Locate the cell with the specified text and output its (x, y) center coordinate. 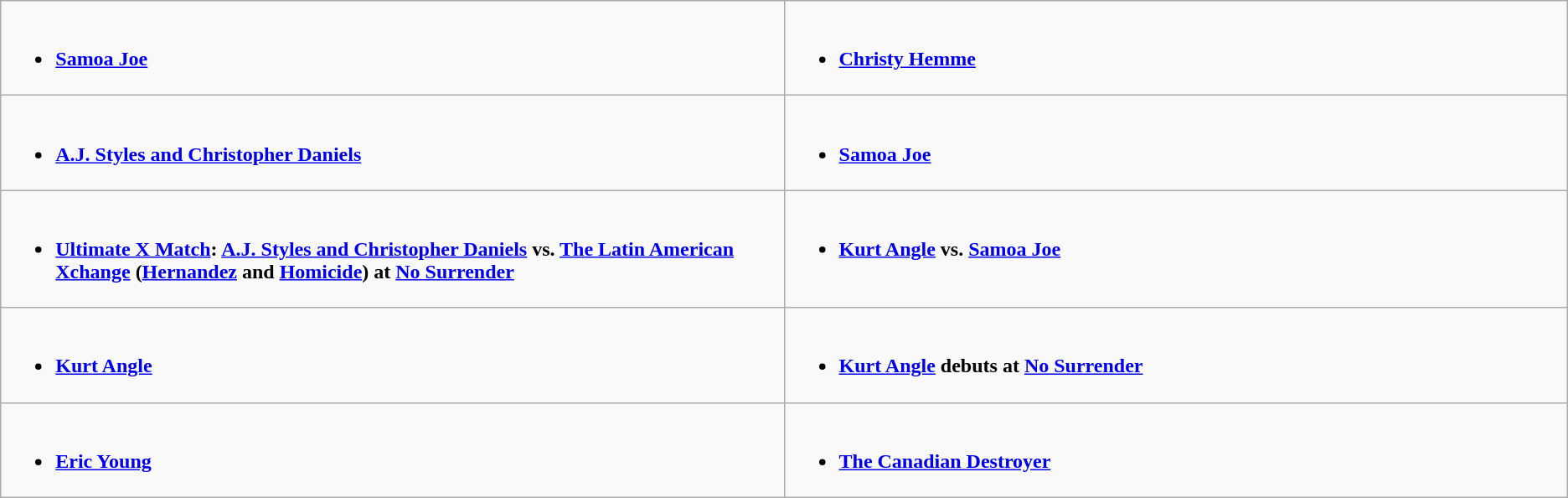
Ultimate X Match: A.J. Styles and Christopher Daniels vs. The Latin American Xchange (Hernandez and Homicide) at No Surrender (392, 249)
Eric Young (392, 449)
A.J. Styles and Christopher Daniels (392, 143)
Kurt Angle vs. Samoa Joe (1176, 249)
Kurt Angle (392, 355)
Christy Hemme (1176, 49)
Kurt Angle debuts at No Surrender (1176, 355)
The Canadian Destroyer (1176, 449)
